Provide the (X, Y) coordinate of the cell's center where the given text is located.  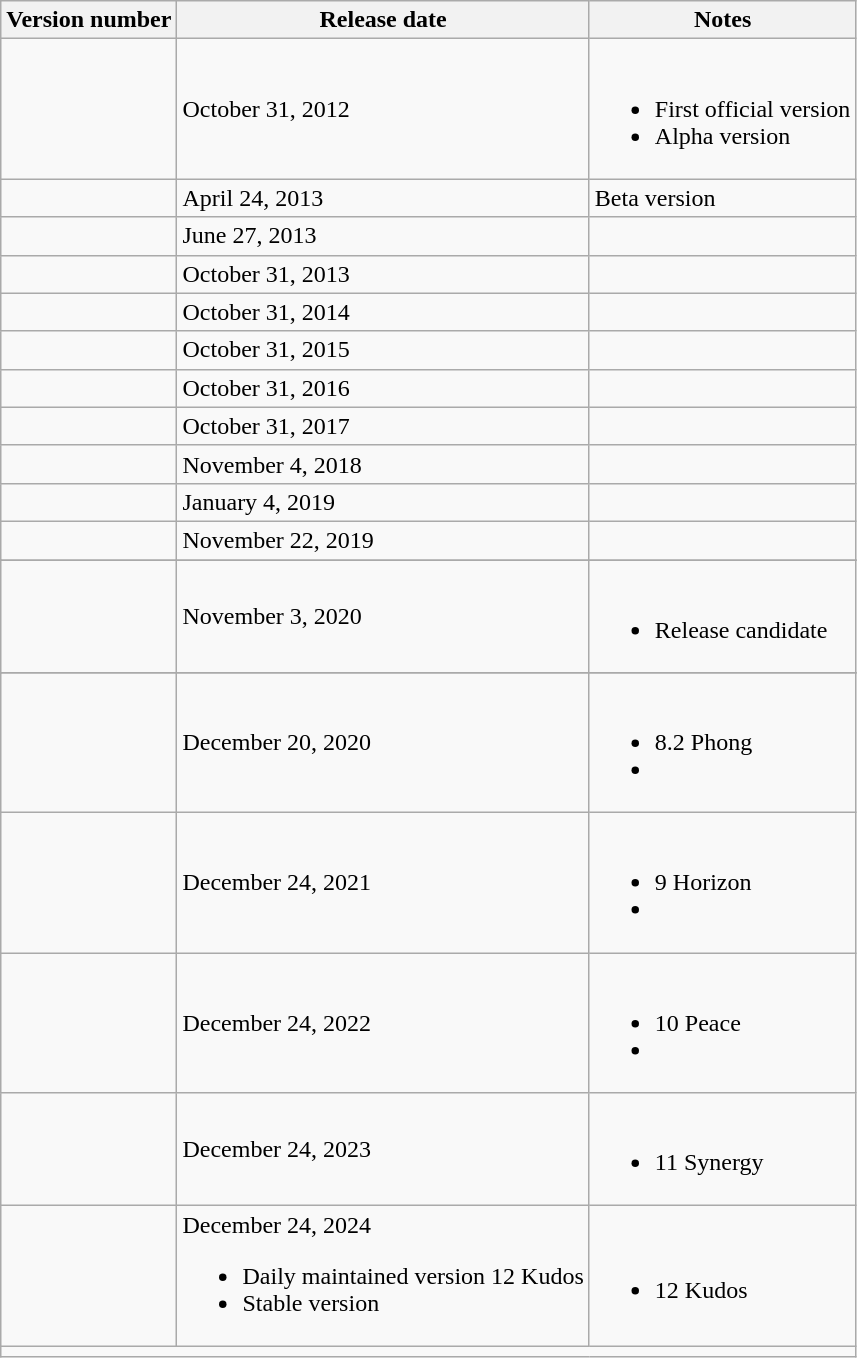
November 4, 2018 (383, 464)
Release candidate (722, 616)
11 Synergy (722, 1150)
June 27, 2013 (383, 236)
October 31, 2014 (383, 312)
Notes (722, 20)
October 31, 2015 (383, 350)
8.2 Phong (722, 743)
December 24, 2024Daily maintained version 12 KudosStable version (383, 1276)
Beta version (722, 198)
October 31, 2013 (383, 274)
December 24, 2023 (383, 1150)
December 24, 2022 (383, 1023)
October 31, 2012 (383, 109)
9 Horizon (722, 883)
October 31, 2016 (383, 388)
10 Peace (722, 1023)
October 31, 2017 (383, 426)
January 4, 2019 (383, 502)
April 24, 2013 (383, 198)
First official versionAlpha version (722, 109)
12 Kudos (722, 1276)
November 22, 2019 (383, 540)
December 24, 2021 (383, 883)
Release date (383, 20)
November 3, 2020 (383, 616)
Version number (89, 20)
December 20, 2020 (383, 743)
